From the cell containing the given text, extract its center point as (x, y) coordinate. 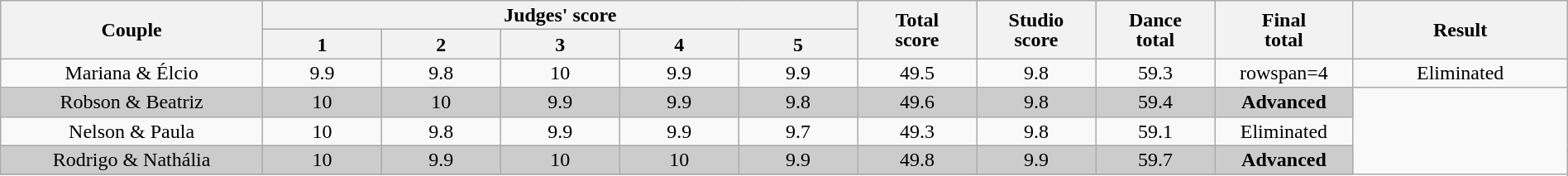
Judges' score (560, 15)
9.7 (798, 131)
49.6 (917, 102)
2 (441, 45)
Robson & Beatriz (132, 102)
Dancetotal (1155, 30)
4 (679, 45)
49.3 (917, 131)
Rodrigo & Nathália (132, 160)
1 (322, 45)
59.1 (1155, 131)
5 (798, 45)
59.4 (1155, 102)
Totalscore (917, 30)
49.8 (917, 160)
Studioscore (1036, 30)
rowspan=4 (1284, 73)
59.3 (1155, 73)
49.5 (917, 73)
Finaltotal (1284, 30)
Mariana & Élcio (132, 73)
Result (1460, 30)
59.7 (1155, 160)
Couple (132, 30)
Nelson & Paula (132, 131)
3 (560, 45)
